Search for the cell housing the specified text and yield its [X, Y] center coordinate. 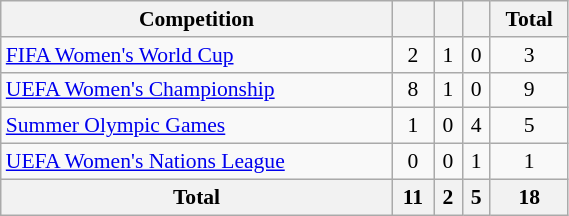
8 [412, 90]
FIFA Women's World Cup [197, 55]
11 [412, 197]
Summer Olympic Games [197, 126]
9 [529, 90]
3 [529, 55]
18 [529, 197]
4 [476, 126]
UEFA Women's Nations League [197, 162]
Competition [197, 19]
UEFA Women's Championship [197, 90]
